Locate the cell with the specified text and output its [X, Y] center coordinate. 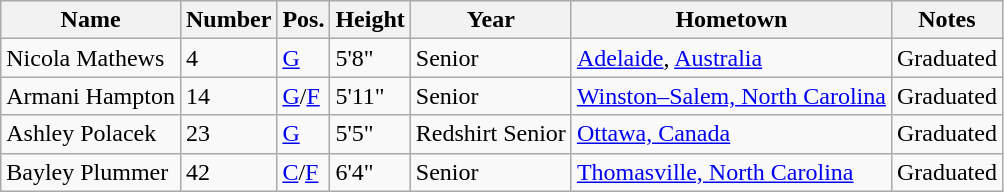
5'5" [370, 134]
4 [228, 58]
Bayley Plummer [91, 172]
Height [370, 20]
Thomasville, North Carolina [731, 172]
Redshirt Senior [490, 134]
Armani Hampton [91, 96]
Ashley Polacek [91, 134]
14 [228, 96]
Pos. [304, 20]
Adelaide, Australia [731, 58]
Number [228, 20]
Nicola Mathews [91, 58]
5'8" [370, 58]
Ottawa, Canada [731, 134]
23 [228, 134]
C/F [304, 172]
6'4" [370, 172]
Hometown [731, 20]
G/F [304, 96]
Winston–Salem, North Carolina [731, 96]
Name [91, 20]
42 [228, 172]
5'11" [370, 96]
Year [490, 20]
Notes [946, 20]
